Determine the (x, y) coordinate at the center of the cell enclosing the given text.  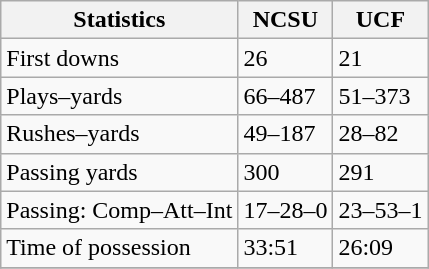
28–82 (380, 134)
26 (286, 58)
21 (380, 58)
Rushes–yards (120, 134)
NCSU (286, 20)
Time of possession (120, 248)
Passing yards (120, 172)
26:09 (380, 248)
49–187 (286, 134)
23–53–1 (380, 210)
33:51 (286, 248)
Plays–yards (120, 96)
Statistics (120, 20)
300 (286, 172)
17–28–0 (286, 210)
291 (380, 172)
66–487 (286, 96)
Passing: Comp–Att–Int (120, 210)
UCF (380, 20)
First downs (120, 58)
51–373 (380, 96)
